Scan for the cell matching the given text and deliver its (x, y) coordinate at center. 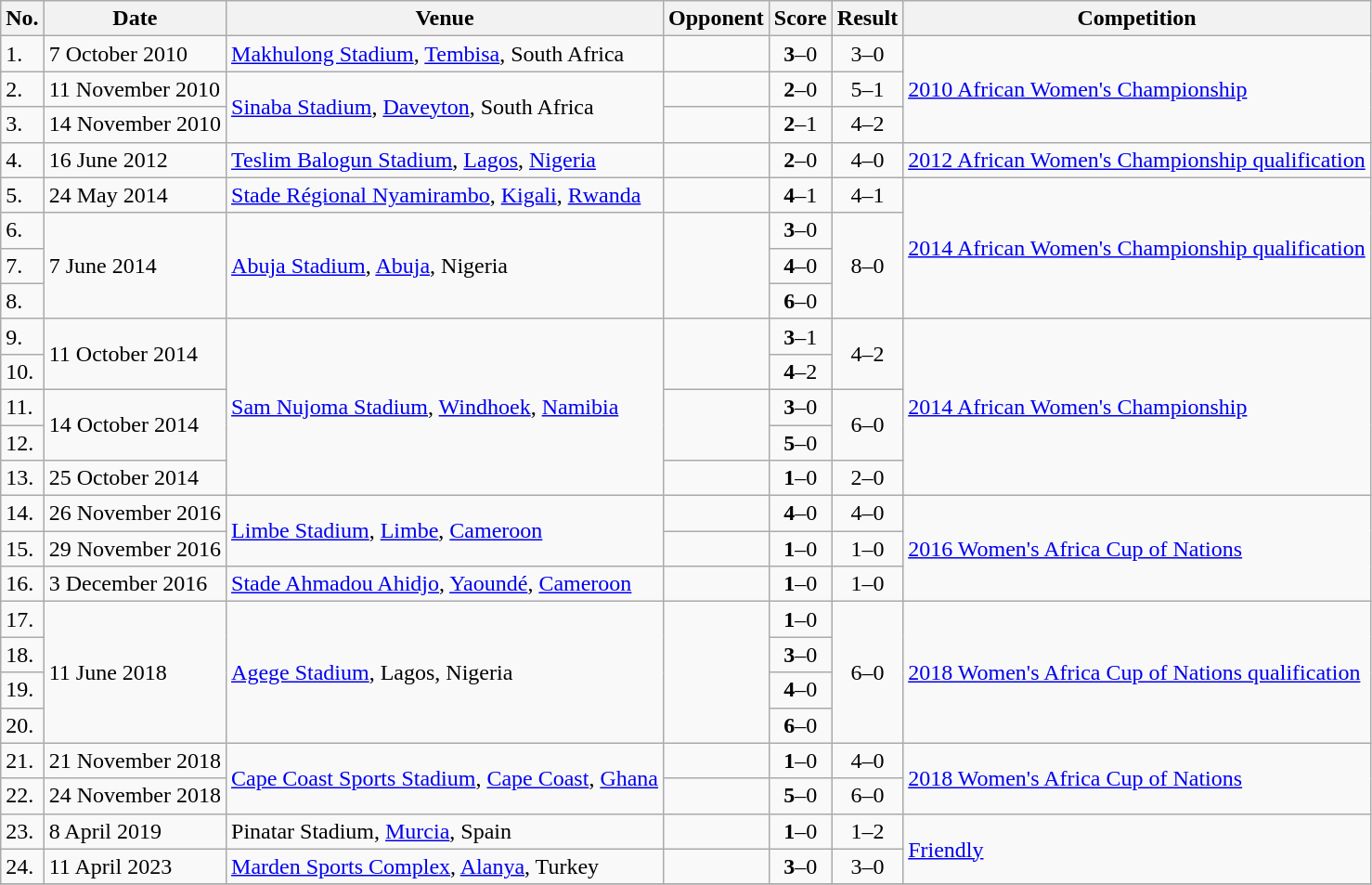
Score (800, 19)
2010 African Women's Championship (1137, 89)
16 June 2012 (135, 160)
3–1 (800, 336)
24. (22, 866)
8. (22, 301)
1. (22, 54)
Marden Sports Complex, Alanya, Turkey (446, 866)
22. (22, 796)
14 November 2010 (135, 124)
17. (22, 619)
12. (22, 443)
20. (22, 725)
6. (22, 230)
8–0 (867, 266)
11. (22, 407)
Friendly (1137, 849)
Stade Régional Nyamirambo, Kigali, Rwanda (446, 195)
24 November 2018 (135, 796)
Competition (1137, 19)
2012 African Women's Championship qualification (1137, 160)
Cape Coast Sports Stadium, Cape Coast, Ghana (446, 778)
8 April 2019 (135, 831)
11 October 2014 (135, 354)
No. (22, 19)
29 November 2016 (135, 549)
25 October 2014 (135, 478)
2018 Women's Africa Cup of Nations (1137, 778)
Date (135, 19)
5–1 (867, 89)
19. (22, 690)
2018 Women's Africa Cup of Nations qualification (1137, 672)
Pinatar Stadium, Murcia, Spain (446, 831)
Abuja Stadium, Abuja, Nigeria (446, 266)
Limbe Stadium, Limbe, Cameroon (446, 531)
18. (22, 655)
Makhulong Stadium, Tembisa, South Africa (446, 54)
Opponent (717, 19)
14. (22, 514)
11 June 2018 (135, 672)
2–1 (800, 124)
2. (22, 89)
Agege Stadium, Lagos, Nigeria (446, 672)
5. (22, 195)
2016 Women's Africa Cup of Nations (1137, 549)
Sam Nujoma Stadium, Windhoek, Namibia (446, 407)
10. (22, 371)
2014 African Women's Championship (1137, 407)
1–2 (867, 831)
2014 African Women's Championship qualification (1137, 248)
21. (22, 761)
Sinaba Stadium, Daveyton, South Africa (446, 107)
7 June 2014 (135, 266)
3. (22, 124)
4. (22, 160)
11 November 2010 (135, 89)
21 November 2018 (135, 761)
3 December 2016 (135, 584)
7 October 2010 (135, 54)
11 April 2023 (135, 866)
9. (22, 336)
Stade Ahmadou Ahidjo, Yaoundé, Cameroon (446, 584)
13. (22, 478)
14 October 2014 (135, 424)
23. (22, 831)
15. (22, 549)
26 November 2016 (135, 514)
Teslim Balogun Stadium, Lagos, Nigeria (446, 160)
Venue (446, 19)
24 May 2014 (135, 195)
7. (22, 266)
16. (22, 584)
Result (867, 19)
